Output the [x, y] coordinate of the center of the cell containing the given text.  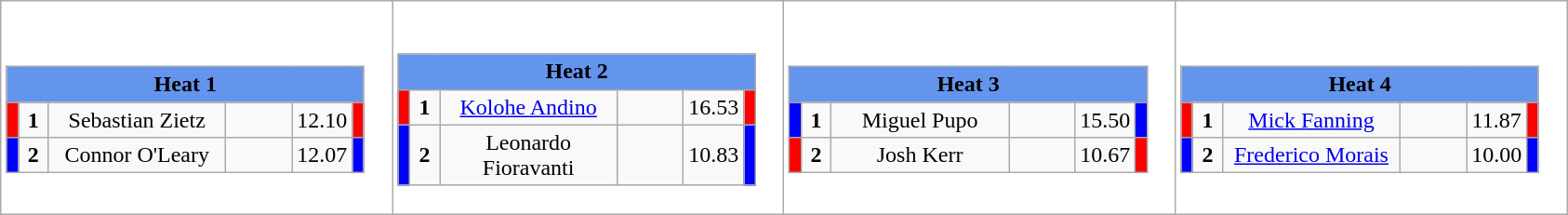
Heat 4 [1360, 85]
Leonardo Fioravanti [528, 155]
Heat 3 1 Miguel Pupo 15.50 2 Josh Kerr 10.67 [980, 108]
Heat 2 [577, 72]
10.67 [1105, 155]
Connor O'Leary [138, 155]
Heat 4 1 Mick Fanning 11.87 2 Frederico Morais 10.00 [1371, 108]
12.07 [322, 155]
Josh Kerr [921, 155]
10.00 [1497, 155]
Miguel Pupo [921, 120]
Heat 3 [968, 85]
Heat 1 [185, 85]
11.87 [1497, 120]
Kolohe Andino [528, 107]
Frederico Morais [1311, 155]
Heat 1 1 Sebastian Zietz 12.10 2 Connor O'Leary 12.07 [197, 108]
Mick Fanning [1311, 120]
15.50 [1105, 120]
10.83 [714, 155]
12.10 [322, 120]
16.53 [714, 107]
Sebastian Zietz [138, 120]
Heat 2 1 Kolohe Andino 16.53 2 Leonardo Fioravanti 10.83 [588, 108]
